Pinpoint the cell where the given text exists, returning its (x, y) midpoint coordinate. 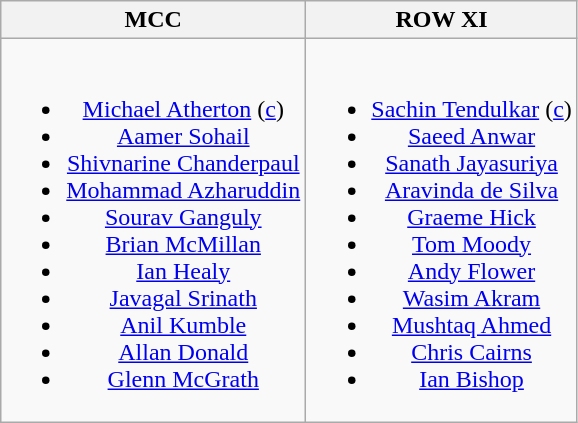
ROW XI (442, 20)
MCC (154, 20)
